Determine the (x, y) coordinate at the center of the cell enclosing the given text.  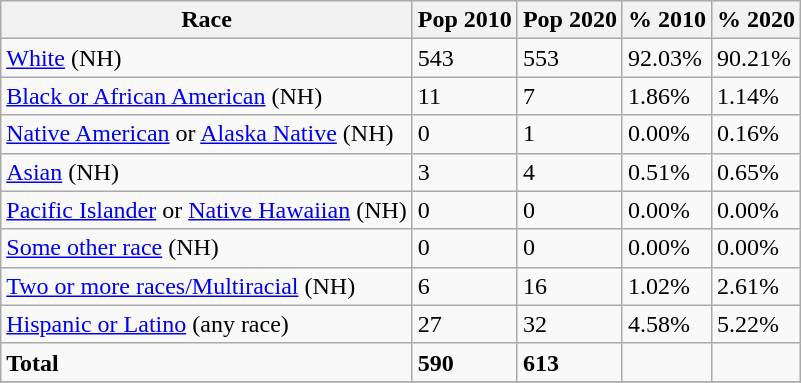
590 (464, 362)
Some other race (NH) (207, 248)
27 (464, 324)
7 (570, 96)
1.02% (666, 286)
Pacific Islander or Native Hawaiian (NH) (207, 210)
Asian (NH) (207, 172)
1.14% (756, 96)
White (NH) (207, 58)
% 2010 (666, 20)
4.58% (666, 324)
Two or more races/Multiracial (NH) (207, 286)
543 (464, 58)
11 (464, 96)
Hispanic or Latino (any race) (207, 324)
0.65% (756, 172)
Pop 2020 (570, 20)
32 (570, 324)
1.86% (666, 96)
Black or African American (NH) (207, 96)
0.16% (756, 134)
Race (207, 20)
0.51% (666, 172)
613 (570, 362)
Total (207, 362)
553 (570, 58)
3 (464, 172)
% 2020 (756, 20)
92.03% (666, 58)
6 (464, 286)
Pop 2010 (464, 20)
Native American or Alaska Native (NH) (207, 134)
2.61% (756, 286)
4 (570, 172)
16 (570, 286)
90.21% (756, 58)
1 (570, 134)
5.22% (756, 324)
